Return the (x, y) coordinate for the center point of the cell that contains the specified text.  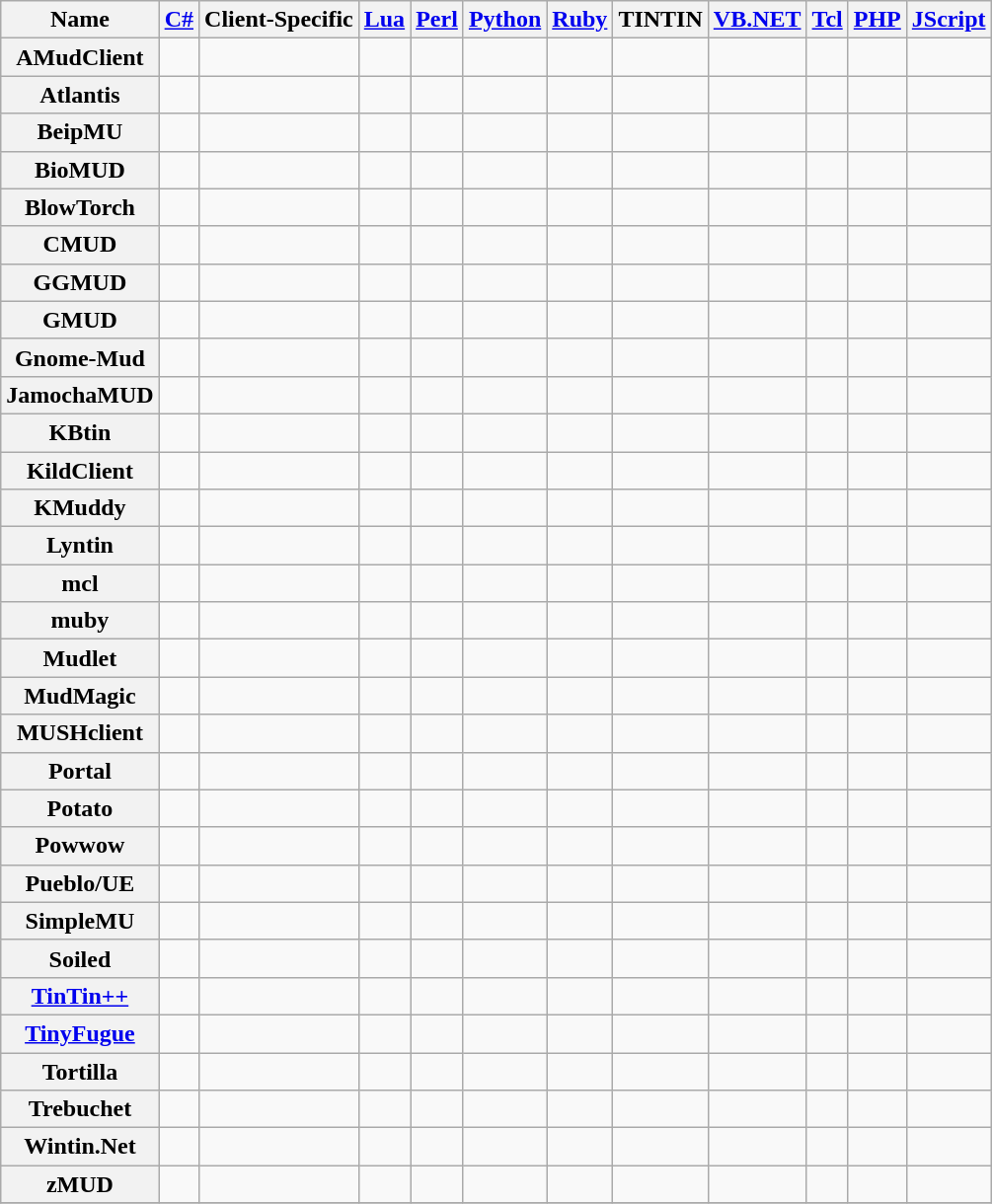
GGMUD (80, 282)
Lyntin (80, 546)
Gnome-Mud (80, 357)
TinyFugue (80, 1033)
VB.NET (757, 20)
BeipMU (80, 132)
Ruby (580, 20)
Python (504, 20)
Potato (80, 808)
MudMagic (80, 696)
muby (80, 621)
mcl (80, 583)
Perl (437, 20)
CMUD (80, 245)
TINTIN (660, 20)
C# (179, 20)
Atlantis (80, 95)
Lua (384, 20)
TinTin++ (80, 996)
Powwow (80, 846)
PHP (877, 20)
GMUD (80, 320)
KBtin (80, 432)
KMuddy (80, 508)
JScript (949, 20)
Tortilla (80, 1071)
MUSHclient (80, 733)
Wintin.Net (80, 1147)
Name (80, 20)
Mudlet (80, 658)
Soiled (80, 958)
Client-Specific (279, 20)
KildClient (80, 471)
BioMUD (80, 170)
Trebuchet (80, 1109)
AMudClient (80, 57)
Tcl (827, 20)
JamochaMUD (80, 395)
zMUD (80, 1184)
Portal (80, 771)
Pueblo/UE (80, 883)
SimpleMU (80, 921)
BlowTorch (80, 207)
